Detect which cell encompasses the target text, then output its [x, y] center coordinate. 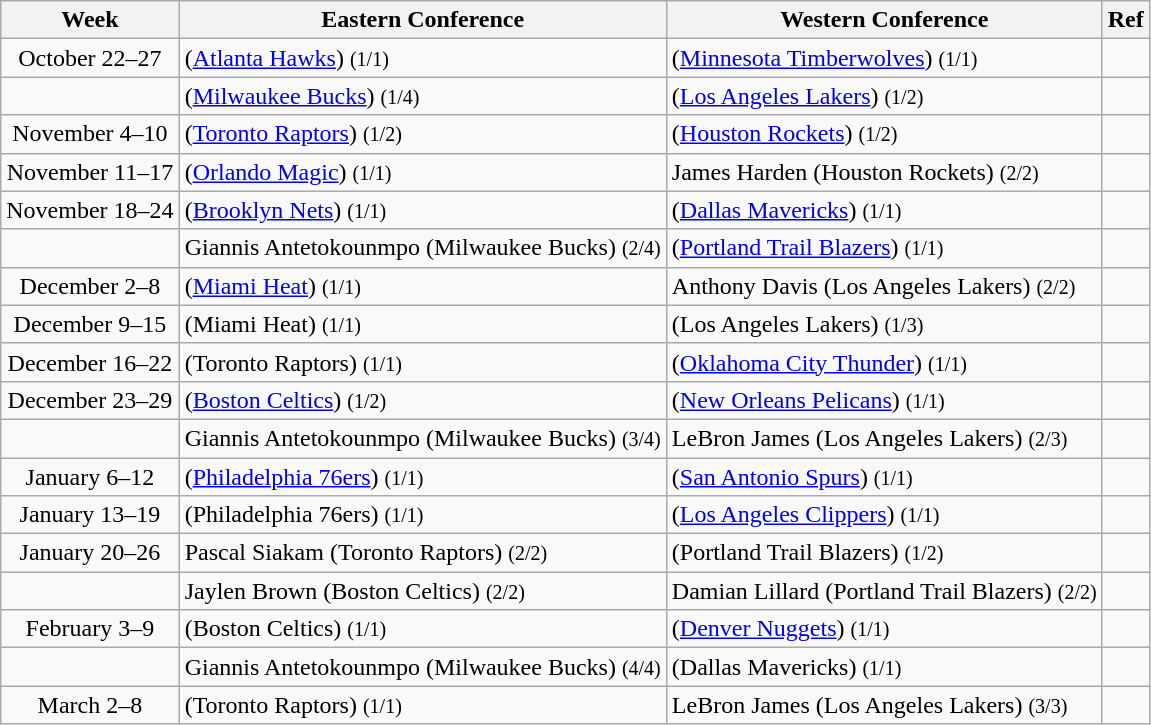
Giannis Antetokounmpo (Milwaukee Bucks) (2/4) [422, 248]
(Boston Celtics) (1/2) [422, 400]
Damian Lillard (Portland Trail Blazers) (2/2) [884, 591]
(Toronto Raptors) (1/2) [422, 134]
(Los Angeles Lakers) (1/3) [884, 324]
December 23–29 [90, 400]
(Los Angeles Lakers) (1/2) [884, 96]
(Milwaukee Bucks) (1/4) [422, 96]
Ref [1126, 20]
(Portland Trail Blazers) (1/1) [884, 248]
December 16–22 [90, 362]
November 18–24 [90, 210]
January 13–19 [90, 515]
Giannis Antetokounmpo (Milwaukee Bucks) (4/4) [422, 667]
LeBron James (Los Angeles Lakers) (2/3) [884, 438]
Anthony Davis (Los Angeles Lakers) (2/2) [884, 286]
Week [90, 20]
February 3–9 [90, 629]
Western Conference [884, 20]
(San Antonio Spurs) (1/1) [884, 477]
LeBron James (Los Angeles Lakers) (3/3) [884, 705]
December 9–15 [90, 324]
(Oklahoma City Thunder) (1/1) [884, 362]
November 4–10 [90, 134]
November 11–17 [90, 172]
October 22–27 [90, 58]
(Denver Nuggets) (1/1) [884, 629]
(Orlando Magic) (1/1) [422, 172]
Eastern Conference [422, 20]
(Los Angeles Clippers) (1/1) [884, 515]
January 6–12 [90, 477]
Pascal Siakam (Toronto Raptors) (2/2) [422, 553]
March 2–8 [90, 705]
James Harden (Houston Rockets) (2/2) [884, 172]
December 2–8 [90, 286]
(Atlanta Hawks) (1/1) [422, 58]
(Brooklyn Nets) (1/1) [422, 210]
(New Orleans Pelicans) (1/1) [884, 400]
(Portland Trail Blazers) (1/2) [884, 553]
January 20–26 [90, 553]
(Minnesota Timberwolves) (1/1) [884, 58]
Giannis Antetokounmpo (Milwaukee Bucks) (3/4) [422, 438]
Jaylen Brown (Boston Celtics) (2/2) [422, 591]
(Houston Rockets) (1/2) [884, 134]
(Boston Celtics) (1/1) [422, 629]
